Provide the (X, Y) coordinate of the cell's center where the given text is located.  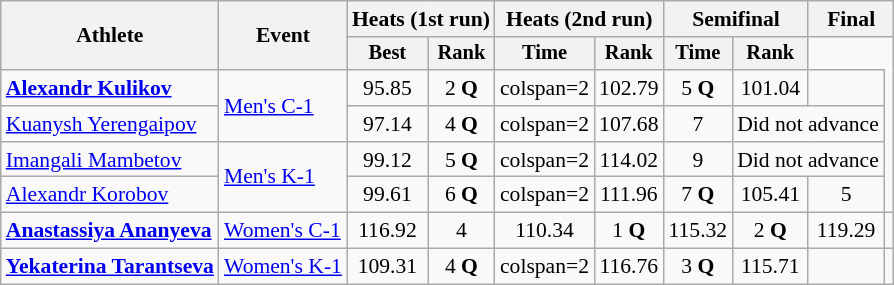
114.02 (628, 160)
9 (698, 160)
Event (283, 36)
Heats (1st run) (421, 19)
Yekaterina Tarantseva (110, 267)
116.76 (628, 267)
111.96 (628, 195)
Alexandr Kulikov (110, 88)
Men's C-1 (283, 106)
Anastassiya Ananyeva (110, 231)
105.41 (770, 195)
Imangali Mambetov (110, 160)
7 Q (698, 195)
Heats (2nd run) (580, 19)
119.29 (846, 231)
Semifinal (736, 19)
97.14 (388, 124)
Women's K-1 (283, 267)
Alexandr Korobov (110, 195)
99.12 (388, 160)
Final (851, 19)
109.31 (388, 267)
102.79 (628, 88)
115.32 (698, 231)
Women's C-1 (283, 231)
6 Q (462, 195)
110.34 (544, 231)
5 (846, 195)
107.68 (628, 124)
Best (388, 54)
Kuanysh Yerengaipov (110, 124)
1 Q (628, 231)
Athlete (110, 36)
99.61 (388, 195)
116.92 (388, 231)
4 (462, 231)
95.85 (388, 88)
7 (698, 124)
101.04 (770, 88)
Men's K-1 (283, 178)
115.71 (770, 267)
3 Q (698, 267)
